Scan for the cell matching the given text and deliver its [X, Y] coordinate at center. 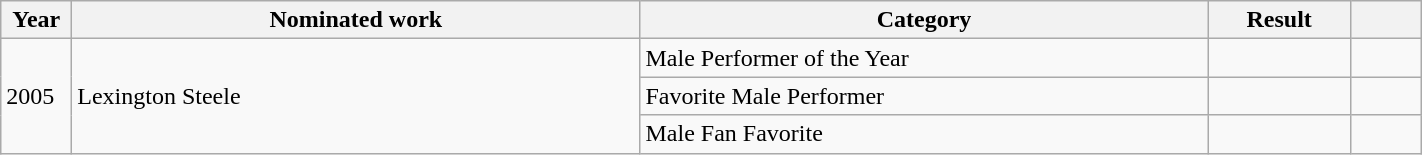
Category [924, 20]
Favorite Male Performer [924, 96]
Male Fan Favorite [924, 134]
Year [36, 20]
Result [1279, 20]
2005 [36, 96]
Male Performer of the Year [924, 58]
Lexington Steele [356, 96]
Nominated work [356, 20]
